Identify which cell holds the provided text, then report its [X, Y] central coordinate. 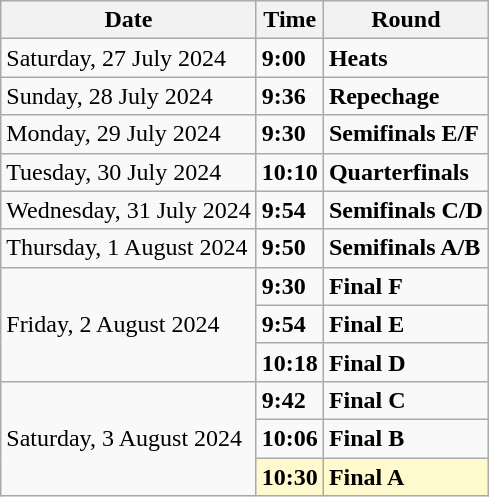
10:10 [290, 172]
Semifinals A/B [406, 248]
Final A [406, 477]
Wednesday, 31 July 2024 [129, 210]
Thursday, 1 August 2024 [129, 248]
Semifinals E/F [406, 134]
Final C [406, 400]
10:30 [290, 477]
Final B [406, 438]
Saturday, 27 July 2024 [129, 58]
9:00 [290, 58]
9:36 [290, 96]
Date [129, 20]
Tuesday, 30 July 2024 [129, 172]
Time [290, 20]
Heats [406, 58]
9:42 [290, 400]
Repechage [406, 96]
10:18 [290, 362]
Final F [406, 286]
Sunday, 28 July 2024 [129, 96]
Monday, 29 July 2024 [129, 134]
10:06 [290, 438]
Semifinals C/D [406, 210]
Final D [406, 362]
Quarterfinals [406, 172]
Friday, 2 August 2024 [129, 324]
Saturday, 3 August 2024 [129, 438]
Round [406, 20]
9:50 [290, 248]
Final E [406, 324]
